Find where the given text appears and provide that cell's center as (x, y) coordinate. 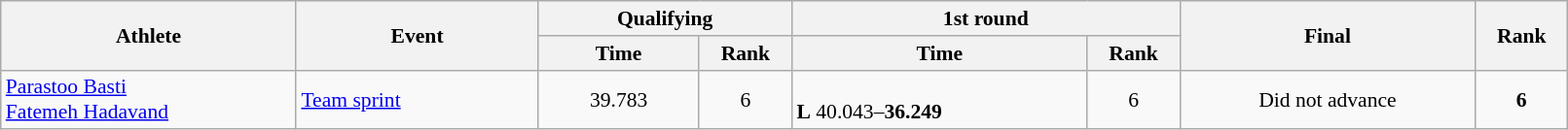
L 40.043–36.249 (939, 99)
39.783 (619, 99)
Qualifying (666, 18)
Did not advance (1328, 99)
Team sprint (417, 99)
1st round (985, 18)
Parastoo BastiFatemeh Hadavand (149, 99)
Event (417, 35)
Athlete (149, 35)
Final (1328, 35)
